Scan for the cell matching the given text and deliver its [x, y] coordinate at center. 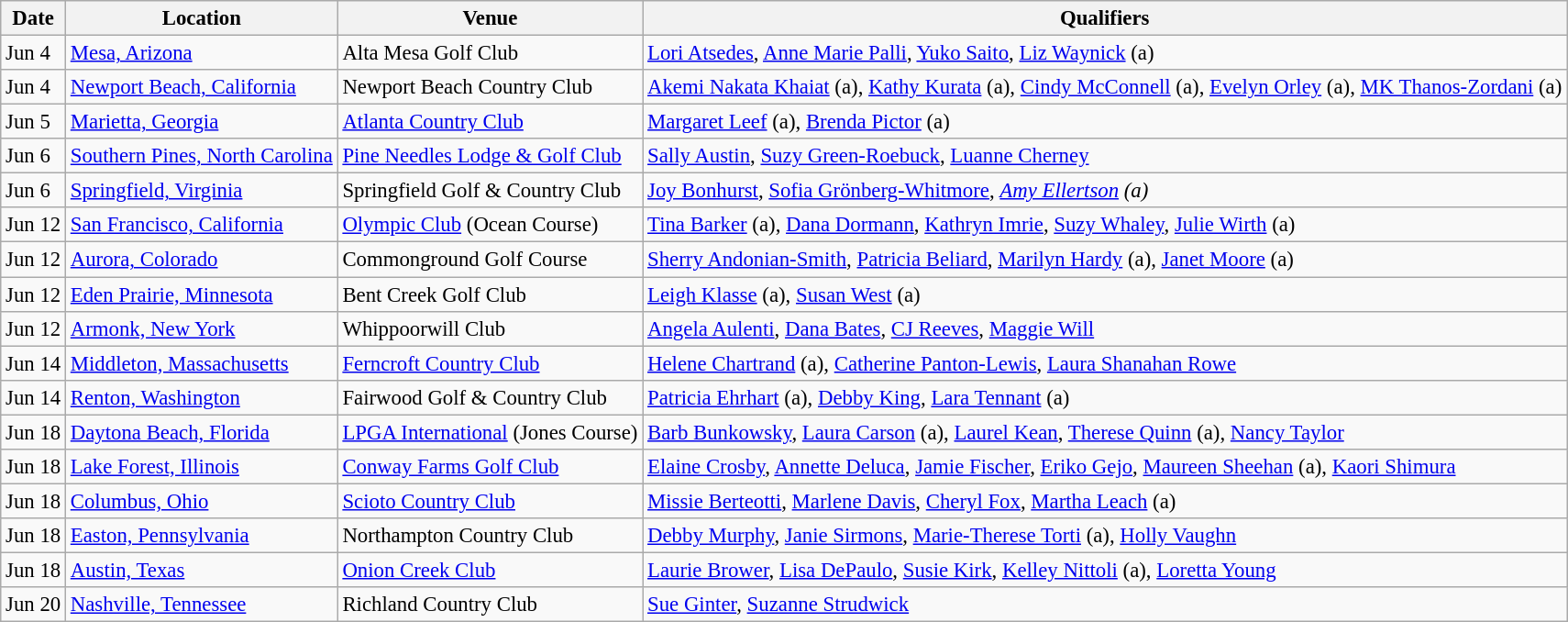
Laurie Brower, Lisa DePaulo, Susie Kirk, Kelley Nittoli (a), Loretta Young [1105, 570]
Angela Aulenti, Dana Bates, CJ Reeves, Maggie Will [1105, 328]
Pine Needles Lodge & Golf Club [490, 156]
Date [33, 18]
Ferncroft Country Club [490, 363]
Missie Berteotti, Marlene Davis, Cheryl Fox, Martha Leach (a) [1105, 501]
Elaine Crosby, Annette Deluca, Jamie Fischer, Eriko Gejo, Maureen Sheehan (a), Kaori Shimura [1105, 467]
Alta Mesa Golf Club [490, 53]
Jun 20 [33, 605]
Easton, Pennsylvania [202, 536]
Sally Austin, Suzy Green-Roebuck, Luanne Cherney [1105, 156]
Jun 5 [33, 122]
Lori Atsedes, Anne Marie Palli, Yuko Saito, Liz Waynick (a) [1105, 53]
Nashville, Tennessee [202, 605]
Fairwood Golf & Country Club [490, 397]
Akemi Nakata Khaiat (a), Kathy Kurata (a), Cindy McConnell (a), Evelyn Orley (a), MK Thanos-Zordani (a) [1105, 87]
LPGA International (Jones Course) [490, 432]
Margaret Leef (a), Brenda Pictor (a) [1105, 122]
Richland Country Club [490, 605]
Joy Bonhurst, Sofia Grönberg-Whitmore, Amy Ellertson (a) [1105, 191]
Tina Barker (a), Dana Dormann, Kathryn Imrie, Suzy Whaley, Julie Wirth (a) [1105, 225]
Sherry Andonian-Smith, Patricia Beliard, Marilyn Hardy (a), Janet Moore (a) [1105, 260]
Springfield Golf & Country Club [490, 191]
Commonground Golf Course [490, 260]
Daytona Beach, Florida [202, 432]
Aurora, Colorado [202, 260]
Whippoorwill Club [490, 328]
Helene Chartrand (a), Catherine Panton-Lewis, Laura Shanahan Rowe [1105, 363]
Newport Beach, California [202, 87]
Columbus, Ohio [202, 501]
Newport Beach Country Club [490, 87]
Venue [490, 18]
Northampton Country Club [490, 536]
Qualifiers [1105, 18]
Renton, Washington [202, 397]
Southern Pines, North Carolina [202, 156]
Armonk, New York [202, 328]
Lake Forest, Illinois [202, 467]
Mesa, Arizona [202, 53]
Bent Creek Golf Club [490, 294]
Location [202, 18]
Leigh Klasse (a), Susan West (a) [1105, 294]
Springfield, Virginia [202, 191]
Barb Bunkowsky, Laura Carson (a), Laurel Kean, Therese Quinn (a), Nancy Taylor [1105, 432]
Olympic Club (Ocean Course) [490, 225]
Patricia Ehrhart (a), Debby King, Lara Tennant (a) [1105, 397]
Marietta, Georgia [202, 122]
Conway Farms Golf Club [490, 467]
Scioto Country Club [490, 501]
Debby Murphy, Janie Sirmons, Marie-Therese Torti (a), Holly Vaughn [1105, 536]
Atlanta Country Club [490, 122]
Eden Prairie, Minnesota [202, 294]
Sue Ginter, Suzanne Strudwick [1105, 605]
Onion Creek Club [490, 570]
Middleton, Massachusetts [202, 363]
Austin, Texas [202, 570]
San Francisco, California [202, 225]
